From the cell containing the given text, extract its center point as (X, Y) coordinate. 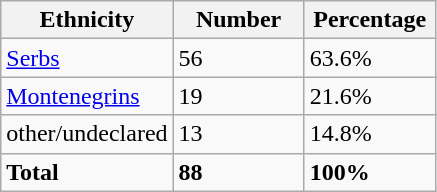
Montenegrins (87, 96)
13 (238, 134)
Percentage (370, 20)
88 (238, 172)
100% (370, 172)
Ethnicity (87, 20)
Number (238, 20)
21.6% (370, 96)
Total (87, 172)
Serbs (87, 58)
14.8% (370, 134)
other/undeclared (87, 134)
56 (238, 58)
63.6% (370, 58)
19 (238, 96)
